Output the (X, Y) coordinate of the center of the cell containing the given text.  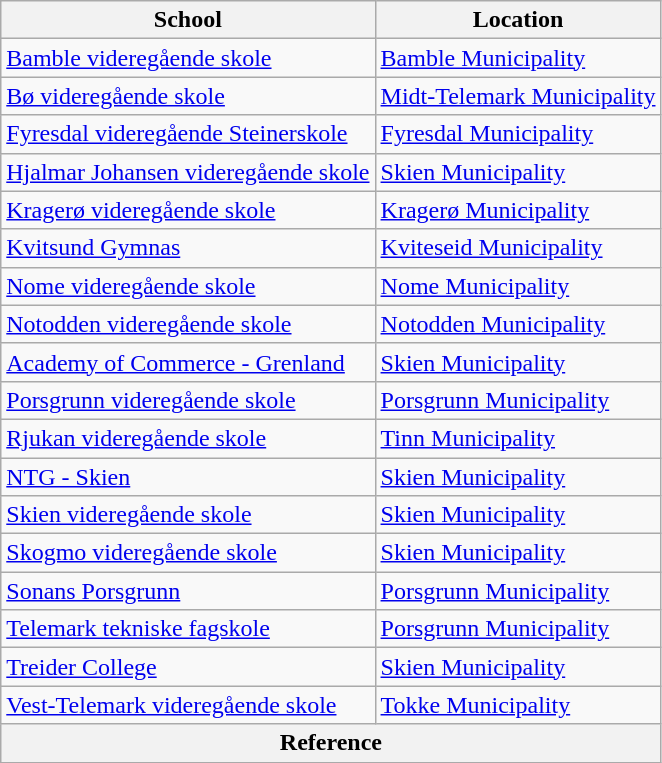
Hjalmar Johansen videregående skole (188, 172)
NTG - Skien (188, 477)
Skogmo videregående skole (188, 553)
Kviteseid Municipality (518, 248)
Midt-Telemark Municipality (518, 96)
Fyresdal videregående Steinerskole (188, 134)
Tokke Municipality (518, 705)
Bø videregående skole (188, 96)
Nome Municipality (518, 286)
Vest-Telemark videregående skole (188, 705)
Porsgrunn videregående skole (188, 400)
Notodden Municipality (518, 324)
Rjukan videregående skole (188, 438)
Notodden videregående skole (188, 324)
Sonans Porsgrunn (188, 591)
Bamble videregående skole (188, 58)
Kragerø Municipality (518, 210)
Bamble Municipality (518, 58)
Location (518, 20)
Telemark tekniske fagskole (188, 629)
Nome videregående skole (188, 286)
Treider College (188, 667)
Kvitsund Gymnas (188, 248)
Fyresdal Municipality (518, 134)
Tinn Municipality (518, 438)
Skien videregående skole (188, 515)
Kragerø videregående skole (188, 210)
School (188, 20)
Academy of Commerce - Grenland (188, 362)
Reference (331, 743)
